Extract the [x, y] coordinate from the center of the cell holding the provided text.  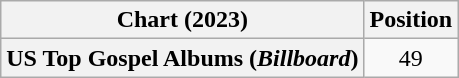
Chart (2023) [182, 20]
49 [411, 58]
Position [411, 20]
US Top Gospel Albums (Billboard) [182, 58]
